Search for the cell housing the specified text and yield its (X, Y) center coordinate. 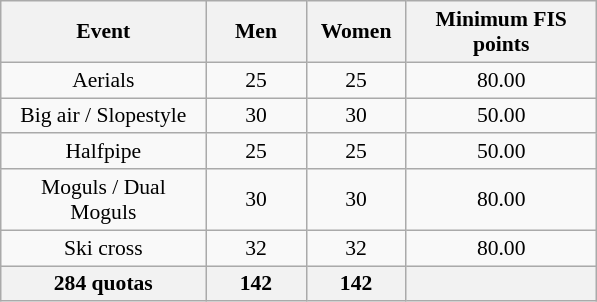
Halfpipe (104, 152)
Moguls / Dual Moguls (104, 200)
Ski cross (104, 248)
Event (104, 32)
Big air / Slopestyle (104, 116)
Aerials (104, 80)
284 quotas (104, 284)
Minimum FIS points (501, 32)
Men (256, 32)
Women (356, 32)
